Extract the [x, y] coordinate from the center of the cell holding the provided text.  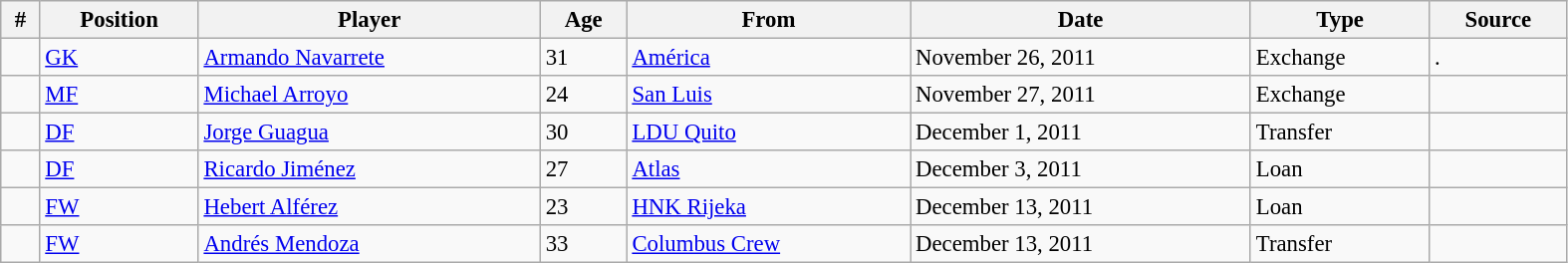
Michael Arroyo [369, 95]
América [769, 58]
LDU Quito [769, 132]
Hebert Alférez [369, 207]
Age [584, 20]
Position [120, 20]
Source [1498, 20]
Player [369, 20]
Jorge Guagua [369, 132]
27 [584, 169]
December 1, 2011 [1081, 132]
San Luis [769, 95]
Columbus Crew [769, 244]
23 [584, 207]
December 3, 2011 [1081, 169]
November 27, 2011 [1081, 95]
Ricardo Jiménez [369, 169]
33 [584, 244]
From [769, 20]
31 [584, 58]
MF [120, 95]
Andrés Mendoza [369, 244]
Atlas [769, 169]
24 [584, 95]
Type [1339, 20]
November 26, 2011 [1081, 58]
. [1498, 58]
HNK Rijeka [769, 207]
GK [120, 58]
30 [584, 132]
Date [1081, 20]
Armando Navarrete [369, 58]
# [20, 20]
